Return (X, Y) of the center of cell containing provided text 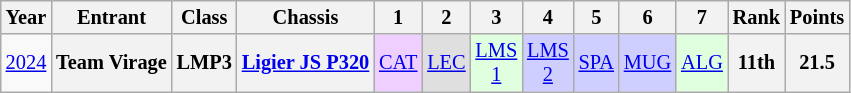
6 (648, 17)
Rank (756, 17)
2 (446, 17)
5 (596, 17)
Entrant (111, 17)
Class (204, 17)
Ligier JS P320 (306, 63)
SPA (596, 63)
CAT (398, 63)
4 (548, 17)
3 (497, 17)
LMS1 (497, 63)
MUG (648, 63)
ALG (702, 63)
1 (398, 17)
2024 (26, 63)
Year (26, 17)
LMS2 (548, 63)
7 (702, 17)
21.5 (817, 63)
Points (817, 17)
Team Virage (111, 63)
LMP3 (204, 63)
LEC (446, 63)
11th (756, 63)
Chassis (306, 17)
